From the cell containing the given text, extract its center point as (x, y) coordinate. 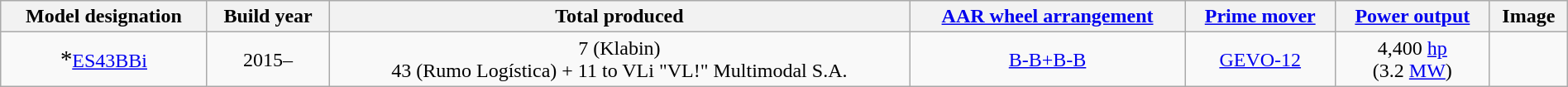
GEVO-12 (1260, 60)
2015– (268, 60)
Power output (1413, 17)
7 (Klabin)43 (Rumo Logística) + 11 to VLi "VL!" Multimodal S.A. (619, 60)
Build year (268, 17)
*ES43BBi (104, 60)
Total produced (619, 17)
Model designation (104, 17)
Image (1528, 17)
4,400 hp(3.2 MW) (1413, 60)
AAR wheel arrangement (1047, 17)
B-B+B-B (1047, 60)
Prime mover (1260, 17)
